Extract the [x, y] coordinate from the center of the cell holding the provided text.  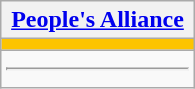
People's Alliance [98, 20]
